Output the (x, y) coordinate of the center of the cell containing the given text.  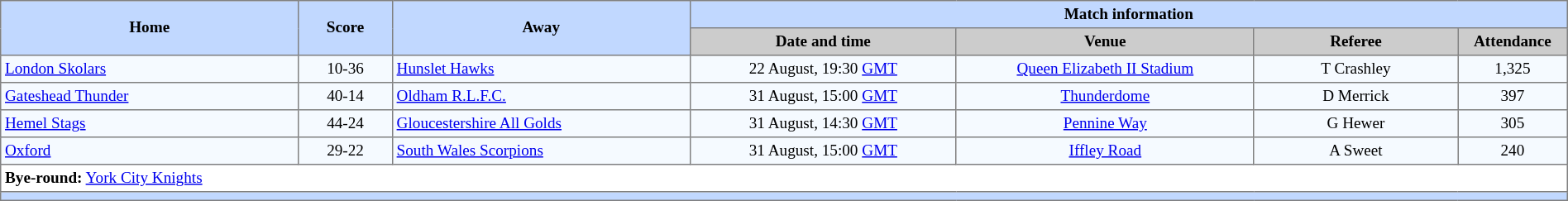
Oxford (150, 151)
29-22 (346, 151)
Bye-round: York City Knights (784, 179)
Thunderdome (1105, 96)
Queen Elizabeth II Stadium (1105, 69)
Gateshead Thunder (150, 96)
Hunslet Hawks (541, 69)
Oldham R.L.F.C. (541, 96)
240 (1513, 151)
London Skolars (150, 69)
Iffley Road (1105, 151)
Attendance (1513, 41)
Gloucestershire All Golds (541, 124)
South Wales Scorpions (541, 151)
Score (346, 28)
T Crashley (1355, 69)
31 August, 14:30 GMT (823, 124)
Away (541, 28)
Home (150, 28)
22 August, 19:30 GMT (823, 69)
Venue (1105, 41)
397 (1513, 96)
Pennine Way (1105, 124)
Hemel Stags (150, 124)
10-36 (346, 69)
40-14 (346, 96)
305 (1513, 124)
Referee (1355, 41)
G Hewer (1355, 124)
1,325 (1513, 69)
Match information (1128, 15)
D Merrick (1355, 96)
A Sweet (1355, 151)
Date and time (823, 41)
44-24 (346, 124)
